Search for the cell housing the specified text and yield its [X, Y] center coordinate. 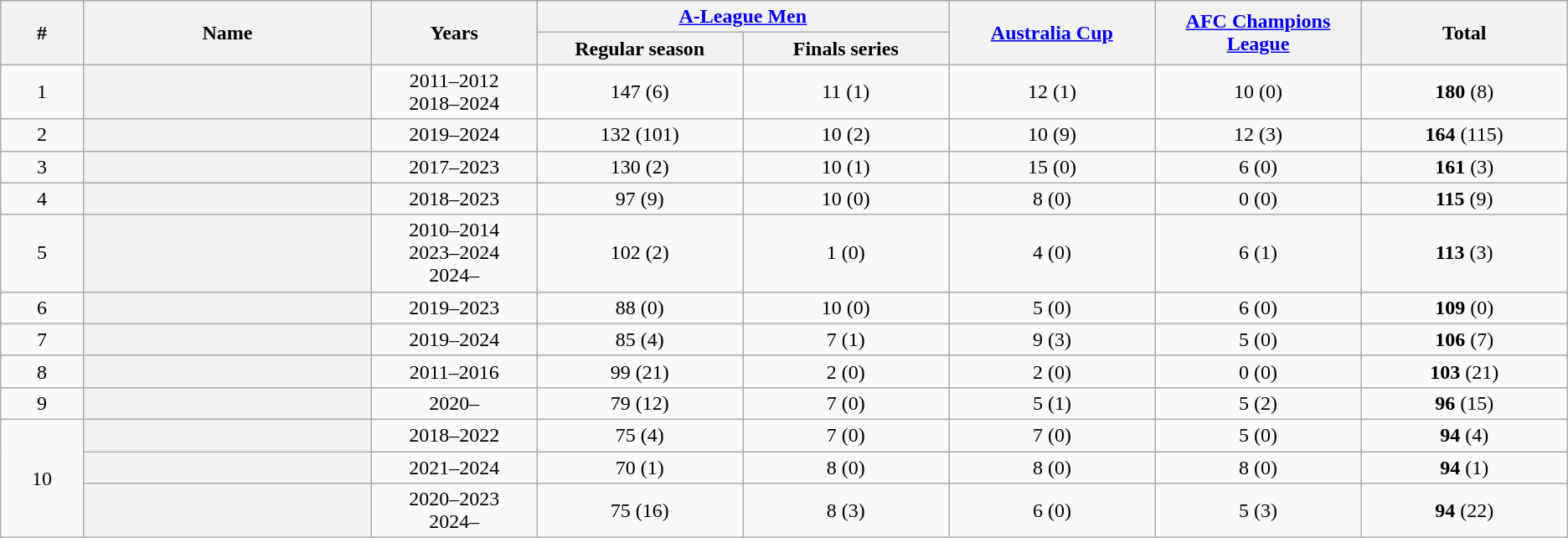
1 (0) [846, 253]
161 (3) [1464, 167]
10 (1) [846, 167]
7 (1) [846, 339]
6 (1) [1258, 253]
3 [42, 167]
Regular season [640, 49]
130 (2) [640, 167]
Australia Cup [1052, 33]
Name [228, 33]
6 [42, 308]
102 (2) [640, 253]
2019–2023 [454, 308]
115 (9) [1464, 199]
97 (9) [640, 199]
164 (115) [1464, 135]
5 [42, 253]
10 [42, 478]
7 [42, 339]
8 (3) [846, 511]
8 [42, 371]
4 [42, 199]
5 (3) [1258, 511]
12 (3) [1258, 135]
5 (2) [1258, 403]
113 (3) [1464, 253]
11 (1) [846, 92]
9 [42, 403]
2021–2024 [454, 467]
Finals series [846, 49]
109 (0) [1464, 308]
10 (9) [1052, 135]
AFC Champions League [1258, 33]
75 (16) [640, 511]
2 [42, 135]
10 (2) [846, 135]
99 (21) [640, 371]
Years [454, 33]
147 (6) [640, 92]
94 (1) [1464, 467]
103 (21) [1464, 371]
132 (101) [640, 135]
2011–2016 [454, 371]
1 [42, 92]
79 (12) [640, 403]
# [42, 33]
75 (4) [640, 435]
2018–2022 [454, 435]
A-League Men [743, 17]
94 (4) [1464, 435]
Total [1464, 33]
88 (0) [640, 308]
2010–20142023–20242024– [454, 253]
180 (8) [1464, 92]
2011–20122018–2024 [454, 92]
12 (1) [1052, 92]
70 (1) [640, 467]
96 (15) [1464, 403]
2017–2023 [454, 167]
9 (3) [1052, 339]
4 (0) [1052, 253]
15 (0) [1052, 167]
106 (7) [1464, 339]
5 (1) [1052, 403]
2018–2023 [454, 199]
2020– [454, 403]
94 (22) [1464, 511]
85 (4) [640, 339]
2020–20232024– [454, 511]
